Find where the given text appears and provide that cell's center as [x, y] coordinate. 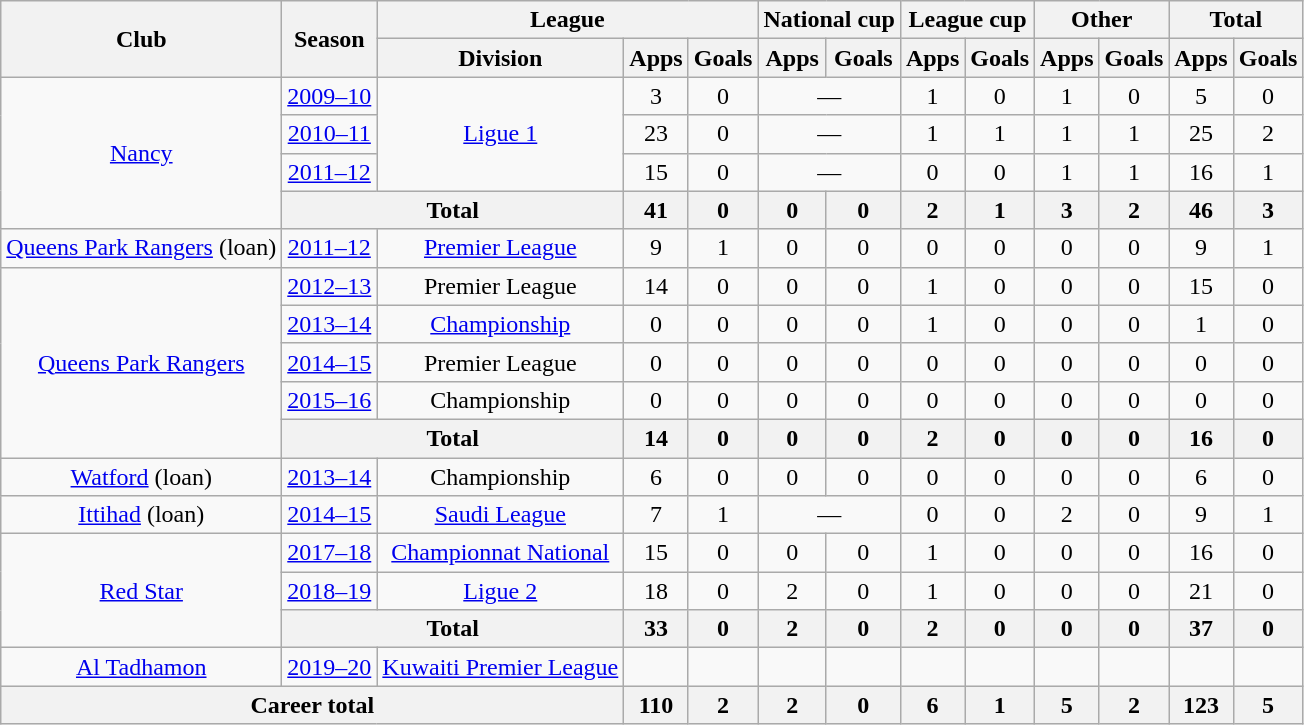
18 [656, 591]
33 [656, 629]
Season [330, 39]
2017–18 [330, 553]
37 [1201, 629]
23 [656, 134]
League cup [967, 20]
League [568, 20]
21 [1201, 591]
2010–11 [330, 134]
Red Star [142, 591]
Other [1102, 20]
2018–19 [330, 591]
41 [656, 210]
Queens Park Rangers [142, 362]
Nancy [142, 153]
2012–13 [330, 286]
46 [1201, 210]
Career total [312, 705]
National cup [829, 20]
Watford (loan) [142, 477]
7 [656, 515]
Ligue 2 [500, 591]
Club [142, 39]
Saudi League [500, 515]
2009–10 [330, 96]
Championnat National [500, 553]
Kuwaiti Premier League [500, 667]
Queens Park Rangers (loan) [142, 248]
Al Tadhamon [142, 667]
2019–20 [330, 667]
Ligue 1 [500, 134]
Ittihad (loan) [142, 515]
110 [656, 705]
2015–16 [330, 400]
123 [1201, 705]
Division [500, 58]
25 [1201, 134]
